From the cell containing the given text, extract its center point as (X, Y) coordinate. 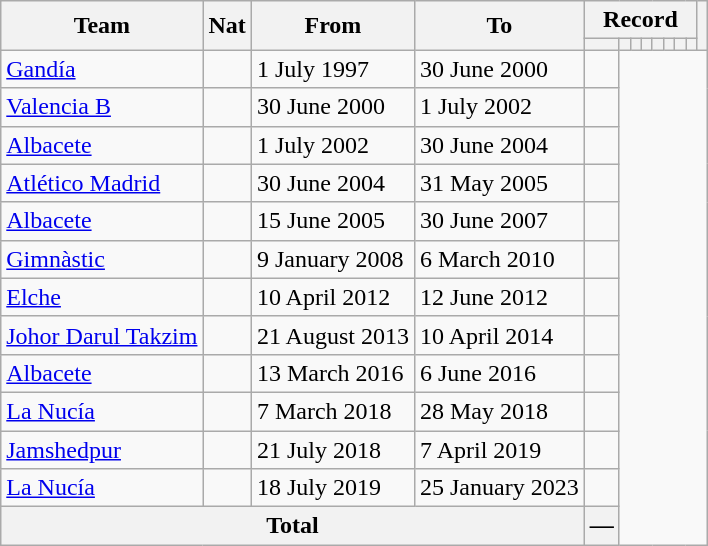
25 January 2023 (499, 488)
Nat (227, 26)
7 April 2019 (499, 449)
Valencia B (102, 107)
18 July 2019 (332, 488)
10 April 2014 (499, 335)
Gandía (102, 69)
30 June 2007 (499, 221)
12 June 2012 (499, 297)
6 March 2010 (499, 259)
Gimnàstic (102, 259)
13 March 2016 (332, 373)
7 March 2018 (332, 411)
10 April 2012 (332, 297)
Team (102, 26)
9 January 2008 (332, 259)
Total (292, 526)
Johor Darul Takzim (102, 335)
21 August 2013 (332, 335)
1 July 1997 (332, 69)
6 June 2016 (499, 373)
— (602, 526)
Atlético Madrid (102, 183)
15 June 2005 (332, 221)
Record (640, 20)
Elche (102, 297)
Jamshedpur (102, 449)
28 May 2018 (499, 411)
31 May 2005 (499, 183)
To (499, 26)
21 July 2018 (332, 449)
From (332, 26)
